Extract the (x, y) coordinate from the center of the cell holding the provided text.  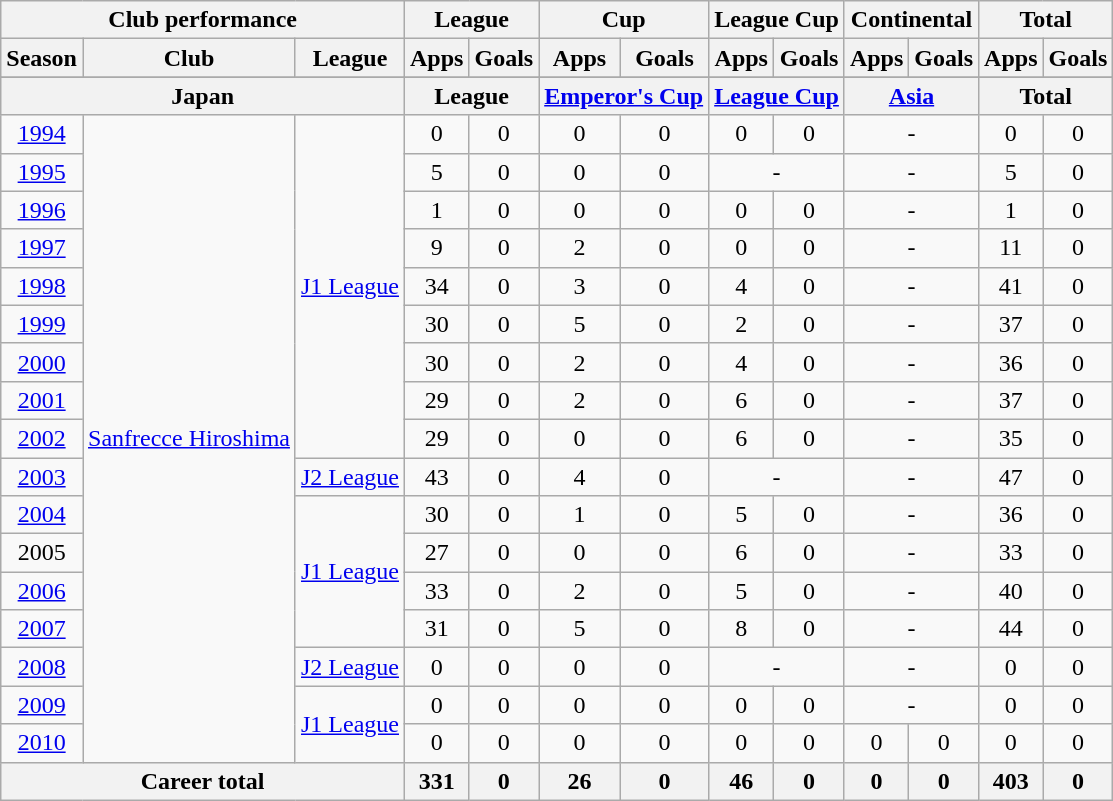
31 (437, 629)
Cup (624, 20)
Club performance (203, 20)
1994 (42, 134)
Season (42, 58)
2003 (42, 477)
26 (580, 781)
34 (437, 286)
1997 (42, 248)
3 (580, 286)
2006 (42, 591)
Continental (911, 20)
2009 (42, 705)
2007 (42, 629)
9 (437, 248)
1999 (42, 324)
331 (437, 781)
Emperor's Cup (624, 96)
46 (742, 781)
2000 (42, 362)
2001 (42, 400)
Club (188, 58)
40 (1011, 591)
2004 (42, 515)
Japan (203, 96)
11 (1011, 248)
44 (1011, 629)
27 (437, 553)
1996 (42, 210)
35 (1011, 438)
47 (1011, 477)
2010 (42, 743)
43 (437, 477)
403 (1011, 781)
Sanfrecce Hiroshima (188, 438)
1995 (42, 172)
Career total (203, 781)
2005 (42, 553)
8 (742, 629)
1998 (42, 286)
41 (1011, 286)
2002 (42, 438)
2008 (42, 667)
Asia (911, 96)
